Scan for the cell matching the given text and deliver its (X, Y) coordinate at center. 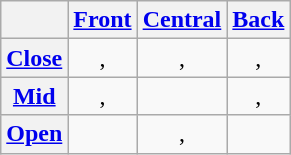
Central (182, 20)
Close (34, 58)
Back (258, 20)
Mid (34, 96)
Open (34, 134)
Front (102, 20)
